Return (X, Y) of the center of cell containing provided text 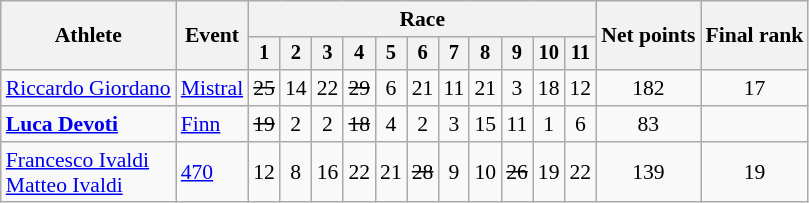
Net points (648, 36)
15 (485, 124)
470 (212, 172)
26 (517, 172)
25 (264, 88)
17 (754, 88)
Francesco Ivaldi Matteo Ivaldi (88, 172)
Athlete (88, 36)
Finn (212, 124)
83 (648, 124)
14 (296, 88)
7 (454, 54)
Riccardo Giordano (88, 88)
Luca Devoti (88, 124)
182 (648, 88)
Mistral (212, 88)
Event (212, 36)
5 (391, 54)
139 (648, 172)
16 (328, 172)
Final rank (754, 36)
Race (422, 19)
28 (423, 172)
29 (359, 88)
